Provide the (X, Y) coordinate of the cell's center where the given text is located.  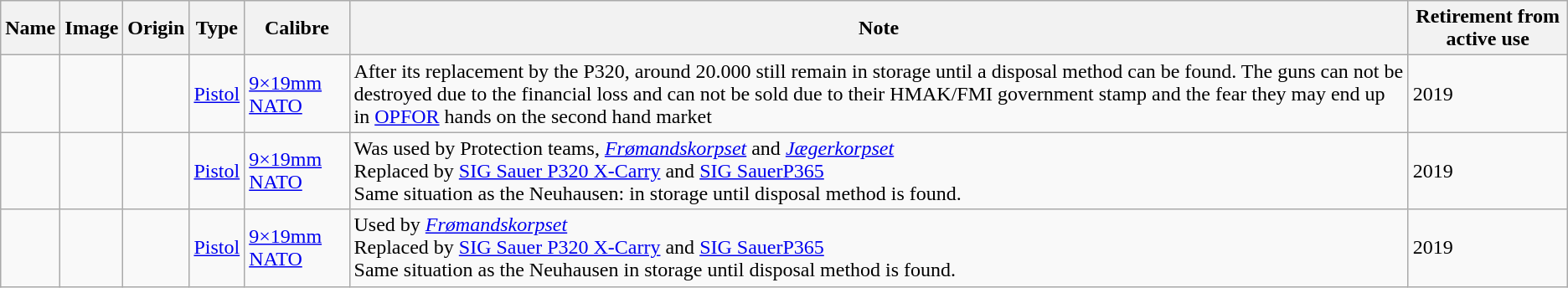
Type (217, 28)
Name (30, 28)
Note (879, 28)
Image (92, 28)
Used by FrømandskorpsetReplaced by SIG Sauer P320 X-Carry and SIG SauerP365Same situation as the Neuhausen in storage until disposal method is found. (879, 248)
Retirement from active use (1488, 28)
Calibre (297, 28)
Origin (156, 28)
